Find where the given text appears and provide that cell's center as (X, Y) coordinate. 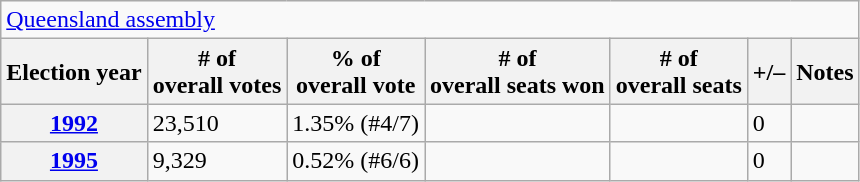
1995 (74, 161)
0.52% (#6/6) (356, 161)
1.35% (#4/7) (356, 123)
9,329 (217, 161)
23,510 (217, 123)
Election year (74, 72)
1992 (74, 123)
Queensland assembly (430, 20)
% ofoverall vote (356, 72)
+/– (768, 72)
# ofoverall seats (678, 72)
Notes (825, 72)
# ofoverall seats won (518, 72)
# ofoverall votes (217, 72)
